Pinpoint the cell where the given text exists, returning its [X, Y] midpoint coordinate. 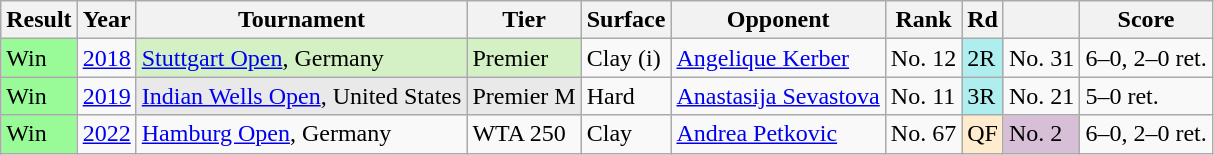
Angelique Kerber [778, 58]
No. 11 [923, 96]
Premier M [524, 96]
No. 31 [1041, 58]
No. 21 [1041, 96]
Clay [626, 134]
WTA 250 [524, 134]
Result [39, 20]
Tier [524, 20]
5–0 ret. [1146, 96]
Score [1146, 20]
2019 [106, 96]
Rd [983, 20]
No. 2 [1041, 134]
Premier [524, 58]
2018 [106, 58]
2022 [106, 134]
Clay (i) [626, 58]
Anastasija Sevastova [778, 96]
Rank [923, 20]
No. 12 [923, 58]
2R [983, 58]
3R [983, 96]
Hamburg Open, Germany [302, 134]
QF [983, 134]
Hard [626, 96]
Surface [626, 20]
Opponent [778, 20]
Tournament [302, 20]
No. 67 [923, 134]
Indian Wells Open, United States [302, 96]
Stuttgart Open, Germany [302, 58]
Andrea Petkovic [778, 134]
Year [106, 20]
